Output the (X, Y) coordinate of the center of the cell containing the given text.  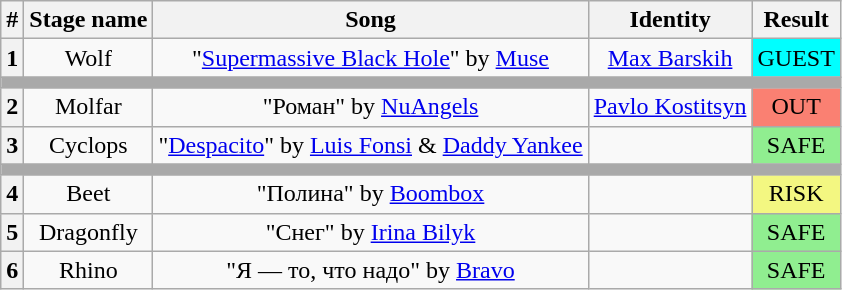
Molfar (88, 107)
"Роман" by NuAngels (370, 107)
Result (796, 20)
1 (12, 58)
Stage name (88, 20)
Wolf (88, 58)
6 (12, 270)
4 (12, 194)
# (12, 20)
5 (12, 232)
GUEST (796, 58)
"Снег" by Irina Bilyk (370, 232)
2 (12, 107)
"Полина" by Boombox (370, 194)
Song (370, 20)
"Despacito" by Luis Fonsi & Daddy Yankee (370, 145)
Cyclops (88, 145)
Pavlo Kostitsyn (670, 107)
OUT (796, 107)
Dragonfly (88, 232)
RISK (796, 194)
"Я ― то, что надо" by Bravo (370, 270)
"Supermassive Black Hole" by Muse (370, 58)
3 (12, 145)
Identity (670, 20)
Max Barskih (670, 58)
Beet (88, 194)
Rhino (88, 270)
